Extract the [x, y] coordinate from the center of the cell holding the provided text.  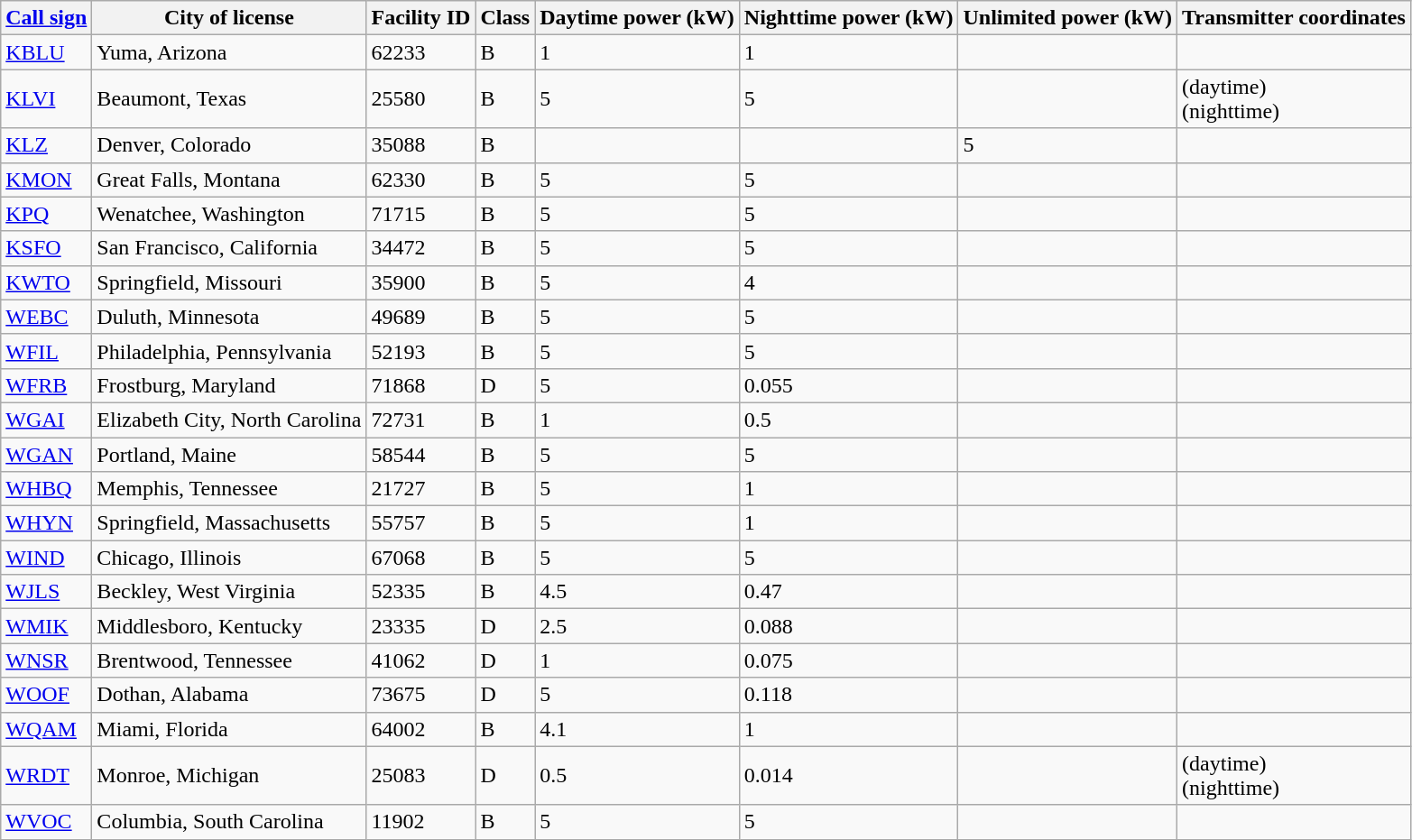
49689 [420, 317]
67068 [420, 558]
35900 [420, 282]
52335 [420, 592]
Middlesboro, Kentucky [229, 626]
KSFO [47, 248]
Transmitter coordinates [1294, 18]
WFIL [47, 351]
Class [505, 18]
WEBC [47, 317]
71868 [420, 385]
11902 [420, 822]
WJLS [47, 592]
Nighttime power (kW) [848, 18]
Call sign [47, 18]
62330 [420, 180]
WHYN [47, 523]
34472 [420, 248]
WMIK [47, 626]
0.055 [848, 385]
WFRB [47, 385]
Chicago, Illinois [229, 558]
City of license [229, 18]
WNSR [47, 660]
0.47 [848, 592]
64002 [420, 729]
WRDT [47, 776]
Beaumont, Texas [229, 99]
KLVI [47, 99]
Columbia, South Carolina [229, 822]
Brentwood, Tennessee [229, 660]
Dothan, Alabama [229, 695]
0.088 [848, 626]
Philadelphia, Pennsylvania [229, 351]
62233 [420, 52]
72731 [420, 420]
41062 [420, 660]
Great Falls, Montana [229, 180]
WHBQ [47, 489]
Yuma, Arizona [229, 52]
Memphis, Tennessee [229, 489]
KPQ [47, 214]
Springfield, Massachusetts [229, 523]
4 [848, 282]
Frostburg, Maryland [229, 385]
4.5 [637, 592]
0.118 [848, 695]
25083 [420, 776]
WGAI [47, 420]
Springfield, Missouri [229, 282]
Miami, Florida [229, 729]
WQAM [47, 729]
Denver, Colorado [229, 145]
55757 [420, 523]
71715 [420, 214]
21727 [420, 489]
58544 [420, 454]
Beckley, West Virginia [229, 592]
2.5 [637, 626]
KMON [47, 180]
Duluth, Minnesota [229, 317]
25580 [420, 99]
35088 [420, 145]
San Francisco, California [229, 248]
Daytime power (kW) [637, 18]
73675 [420, 695]
KLZ [47, 145]
4.1 [637, 729]
KWTO [47, 282]
0.014 [848, 776]
KBLU [47, 52]
0.075 [848, 660]
WVOC [47, 822]
WOOF [47, 695]
Elizabeth City, North Carolina [229, 420]
Unlimited power (kW) [1068, 18]
Portland, Maine [229, 454]
WIND [47, 558]
23335 [420, 626]
WGAN [47, 454]
Facility ID [420, 18]
Monroe, Michigan [229, 776]
Wenatchee, Washington [229, 214]
52193 [420, 351]
